Identify which cell holds the provided text, then report its (X, Y) central coordinate. 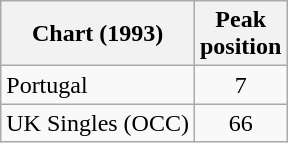
UK Singles (OCC) (98, 123)
66 (240, 123)
Chart (1993) (98, 34)
Peakposition (240, 34)
Portugal (98, 85)
7 (240, 85)
